Output the [x, y] coordinate of the center of the cell containing the given text.  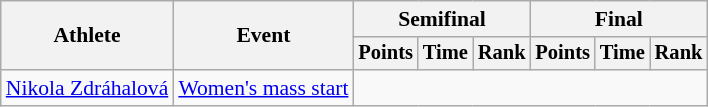
Final [618, 19]
Event [263, 36]
Women's mass start [263, 88]
Semifinal [442, 19]
Nikola Zdráhalová [88, 88]
Athlete [88, 36]
